Search for the cell housing the specified text and yield its [X, Y] center coordinate. 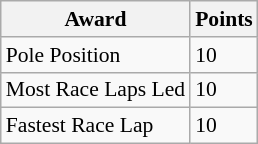
Points [224, 19]
Award [96, 19]
Pole Position [96, 55]
Fastest Race Lap [96, 126]
Most Race Laps Led [96, 90]
